Pinpoint the cell where the given text exists, returning its (x, y) midpoint coordinate. 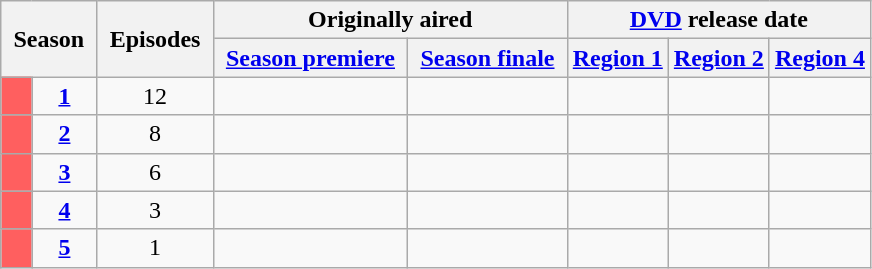
Season premiere (310, 58)
Region 2 (718, 58)
5 (64, 248)
DVD release date (718, 20)
8 (155, 134)
Region 4 (820, 58)
Episodes (155, 39)
Region 1 (618, 58)
2 (64, 134)
Season finale (488, 58)
6 (155, 172)
4 (64, 210)
Originally aired (390, 20)
12 (155, 96)
Season (49, 39)
